Return the [x, y] coordinate for the center point of the cell that contains the specified text.  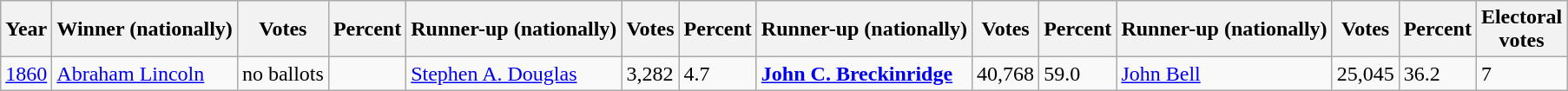
Electoralvotes [1521, 29]
1860 [26, 74]
Abraham Lincoln [145, 74]
John C. Breckinridge [864, 74]
Winner (nationally) [145, 29]
Stephen A. Douglas [514, 74]
59.0 [1078, 74]
25,045 [1365, 74]
Year [26, 29]
3,282 [650, 74]
no ballots [283, 74]
4.7 [717, 74]
36.2 [1438, 74]
John Bell [1224, 74]
7 [1521, 74]
40,768 [1005, 74]
